Return the (x, y) coordinate for the center point of the cell that contains the specified text.  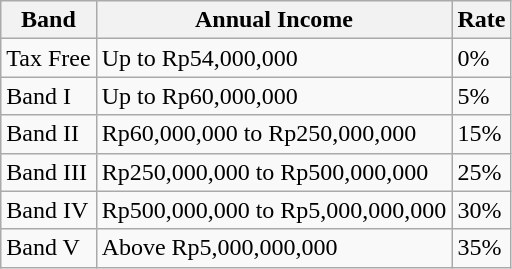
25% (482, 172)
35% (482, 248)
Tax Free (48, 58)
Band IV (48, 210)
Above Rp5,000,000,000 (274, 248)
Band III (48, 172)
Band V (48, 248)
Up to Rp54,000,000 (274, 58)
Rp500,000,000 to Rp5,000,000,000 (274, 210)
Up to Rp60,000,000 (274, 96)
30% (482, 210)
15% (482, 134)
Rp60,000,000 to Rp250,000,000 (274, 134)
Annual Income (274, 20)
Rp250,000,000 to Rp500,000,000 (274, 172)
5% (482, 96)
Band II (48, 134)
0% (482, 58)
Rate (482, 20)
Band I (48, 96)
Band (48, 20)
